From the cell containing the given text, extract its center point as [x, y] coordinate. 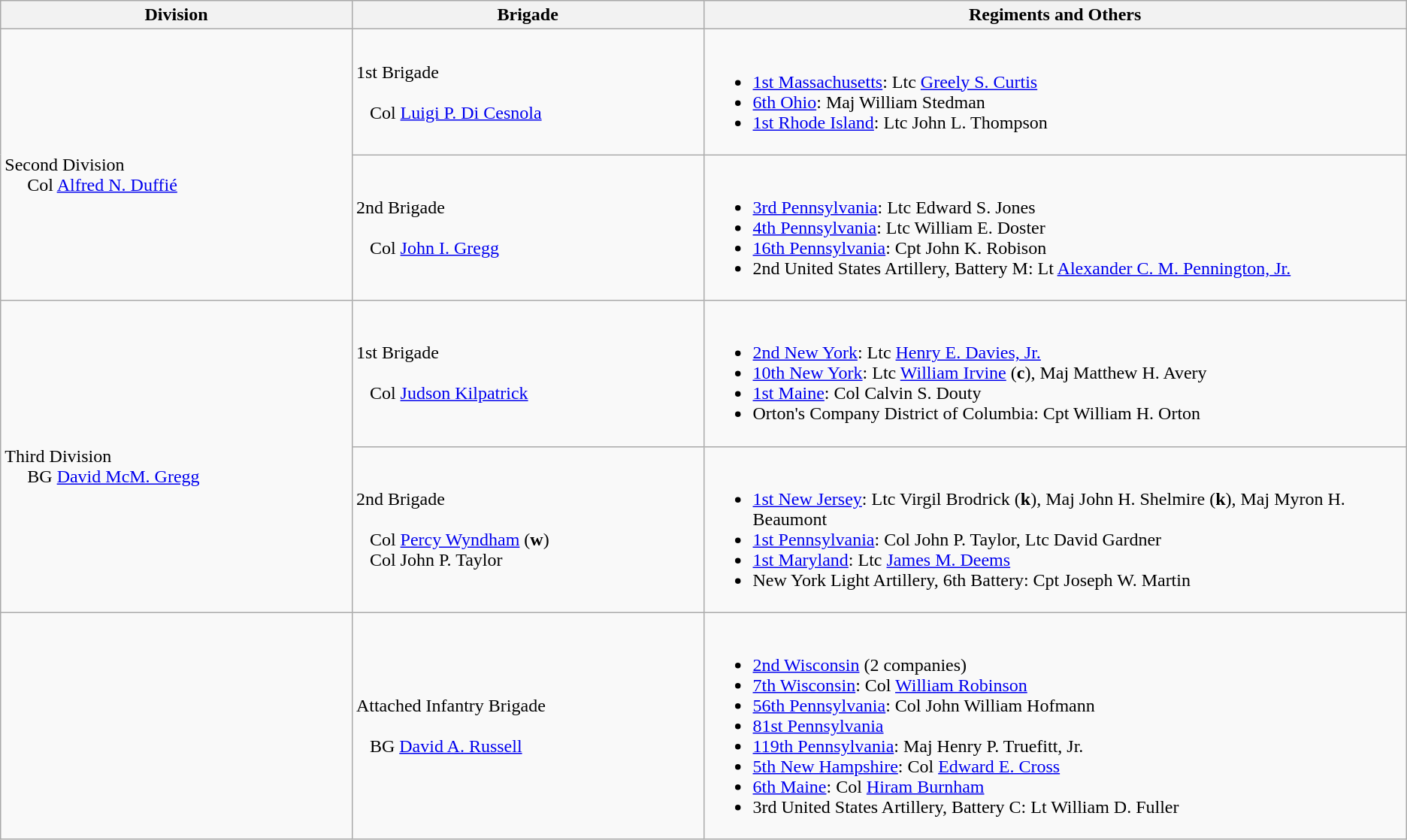
Attached Infantry Brigade BG David A. Russell [528, 726]
1st Brigade Col Judson Kilpatrick [528, 373]
2nd Brigade Col John I. Gregg [528, 228]
Division [177, 15]
Second Division Col Alfred N. Duffié [177, 165]
Brigade [528, 15]
2nd Brigade Col Percy Wyndham (w) Col John P. Taylor [528, 529]
Regiments and Others [1055, 15]
1st Brigade Col Luigi P. Di Cesnola [528, 92]
1st Massachusetts: Ltc Greely S. Curtis6th Ohio: Maj William Stedman1st Rhode Island: Ltc John L. Thompson [1055, 92]
Third Division BG David McM. Gregg [177, 457]
